Capture the cell that displays the provided text and extract its [x, y] central coordinate. 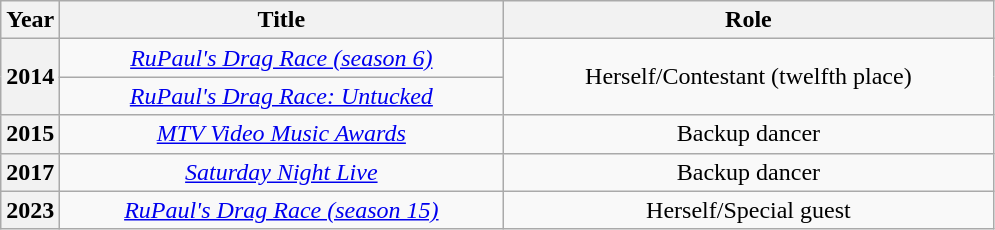
2014 [30, 77]
2023 [30, 210]
MTV Video Music Awards [282, 134]
2015 [30, 134]
Role [748, 20]
RuPaul's Drag Race (season 6) [282, 58]
RuPaul's Drag Race (season 15) [282, 210]
2017 [30, 172]
Saturday Night Live [282, 172]
Year [30, 20]
Herself/Contestant (twelfth place) [748, 77]
RuPaul's Drag Race: Untucked [282, 96]
Herself/Special guest [748, 210]
Title [282, 20]
